Scan for the cell matching the given text and deliver its [x, y] coordinate at center. 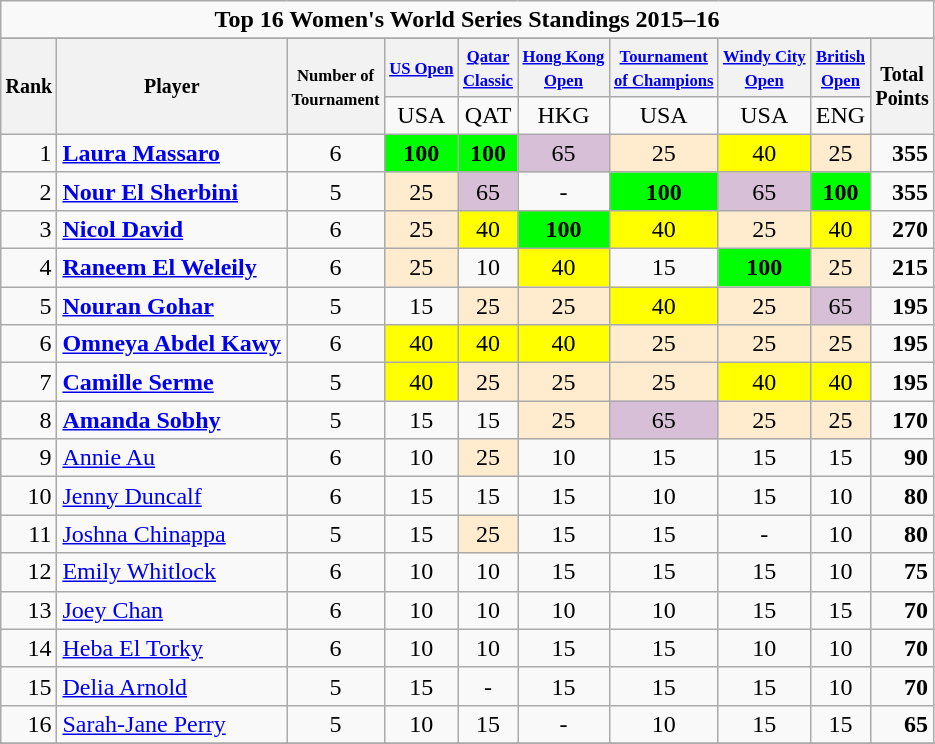
Windy CityOpen [764, 68]
Raneem El Weleily [172, 268]
13 [29, 610]
7 [29, 382]
11 [29, 534]
75 [902, 572]
ENG [840, 115]
8 [29, 420]
Number ofTournament [336, 87]
Omneya Abdel Kawy [172, 344]
12 [29, 572]
270 [902, 229]
14 [29, 648]
Tournamentof Champions [664, 68]
2 [29, 191]
4 [29, 268]
Camille Serme [172, 382]
Player [172, 87]
TotalPoints [902, 87]
Rank [29, 87]
Jenny Duncalf [172, 496]
90 [902, 458]
US Open [421, 68]
HKG [564, 115]
3 [29, 229]
Emily Whitlock [172, 572]
16 [29, 724]
1 [29, 153]
Nouran Gohar [172, 306]
215 [902, 268]
Laura Massaro [172, 153]
9 [29, 458]
Top 16 Women's World Series Standings 2015–16 [468, 20]
BritishOpen [840, 68]
Delia Arnold [172, 686]
Nour El Sherbini [172, 191]
170 [902, 420]
QAT [488, 115]
Nicol David [172, 229]
Sarah-Jane Perry [172, 724]
Annie Au [172, 458]
Joey Chan [172, 610]
Heba El Torky [172, 648]
Hong KongOpen [564, 68]
QatarClassic [488, 68]
Joshna Chinappa [172, 534]
Amanda Sobhy [172, 420]
